Detect which cell encompasses the target text, then output its (X, Y) center coordinate. 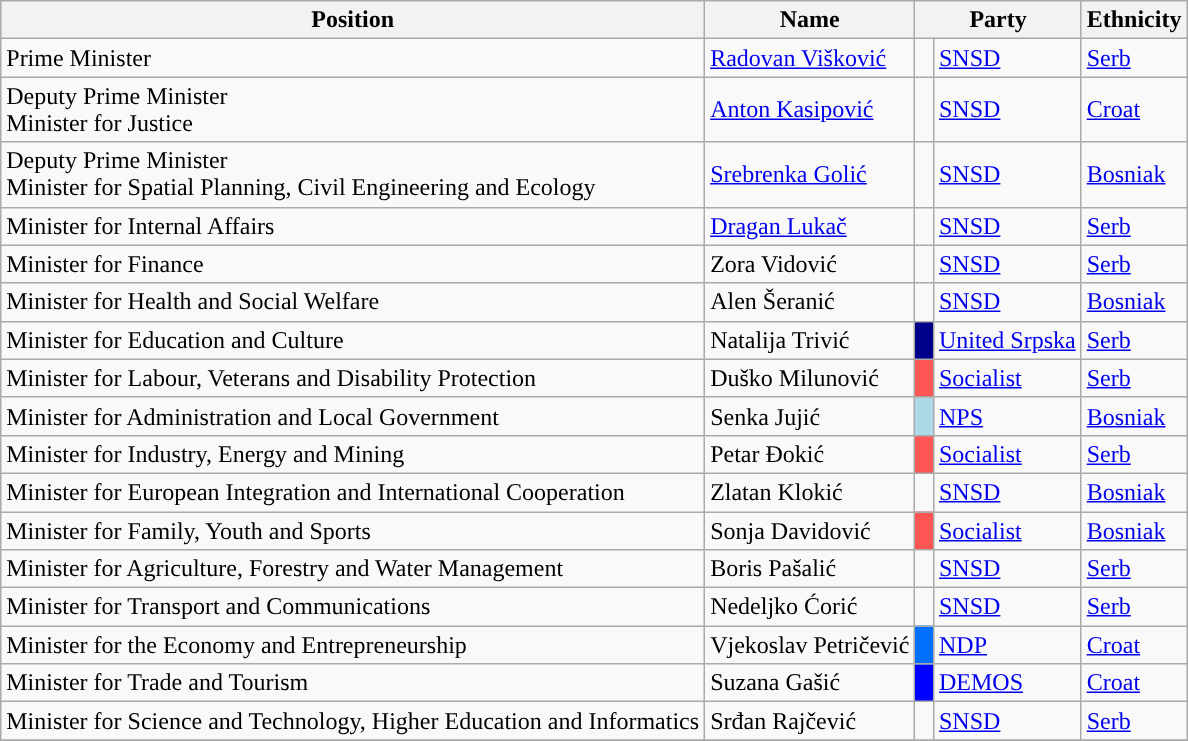
Minister for Internal Affairs (353, 226)
Party (998, 20)
Zlatan Klokić (810, 492)
Suzana Gašić (810, 683)
NDP (1007, 645)
Natalija Trivić (810, 340)
Minister for Transport and Communications (353, 607)
Vjekoslav Petričević (810, 645)
DEMOS (1007, 683)
Minister for Science and Technology, Higher Education and Informatics (353, 721)
Prime Minister (353, 58)
United Srpska (1007, 340)
Srebrenka Golić (810, 174)
Minister for Labour, Veterans and Disability Protection (353, 378)
Minister for European Integration and International Cooperation (353, 492)
Position (353, 20)
Senka Jujić (810, 416)
Petar Đokić (810, 454)
Minister for Health and Social Welfare (353, 302)
Radovan Višković (810, 58)
Minister for Education and Culture (353, 340)
Minister for Family, Youth and Sports (353, 531)
Name (810, 20)
Alen Šeranić (810, 302)
Duško Milunović (810, 378)
Minister for Finance (353, 264)
Minister for Trade and Tourism (353, 683)
Deputy Prime MinisterMinister for Justice (353, 110)
Minister for Administration and Local Government (353, 416)
NPS (1007, 416)
Anton Kasipović (810, 110)
Boris Pašalić (810, 569)
Ethnicity (1134, 20)
Minister for Agriculture, Forestry and Water Management (353, 569)
Zora Vidović (810, 264)
Dragan Lukač (810, 226)
Minister for the Economy and Entrepreneurship (353, 645)
Sonja Davidović (810, 531)
Srđan Rajčević (810, 721)
Deputy Prime MinisterMinister for Spatial Planning, Civil Engineering and Ecology (353, 174)
Nedeljko Ćorić (810, 607)
Minister for Industry, Energy and Mining (353, 454)
